Return (x, y) of the center of cell containing provided text 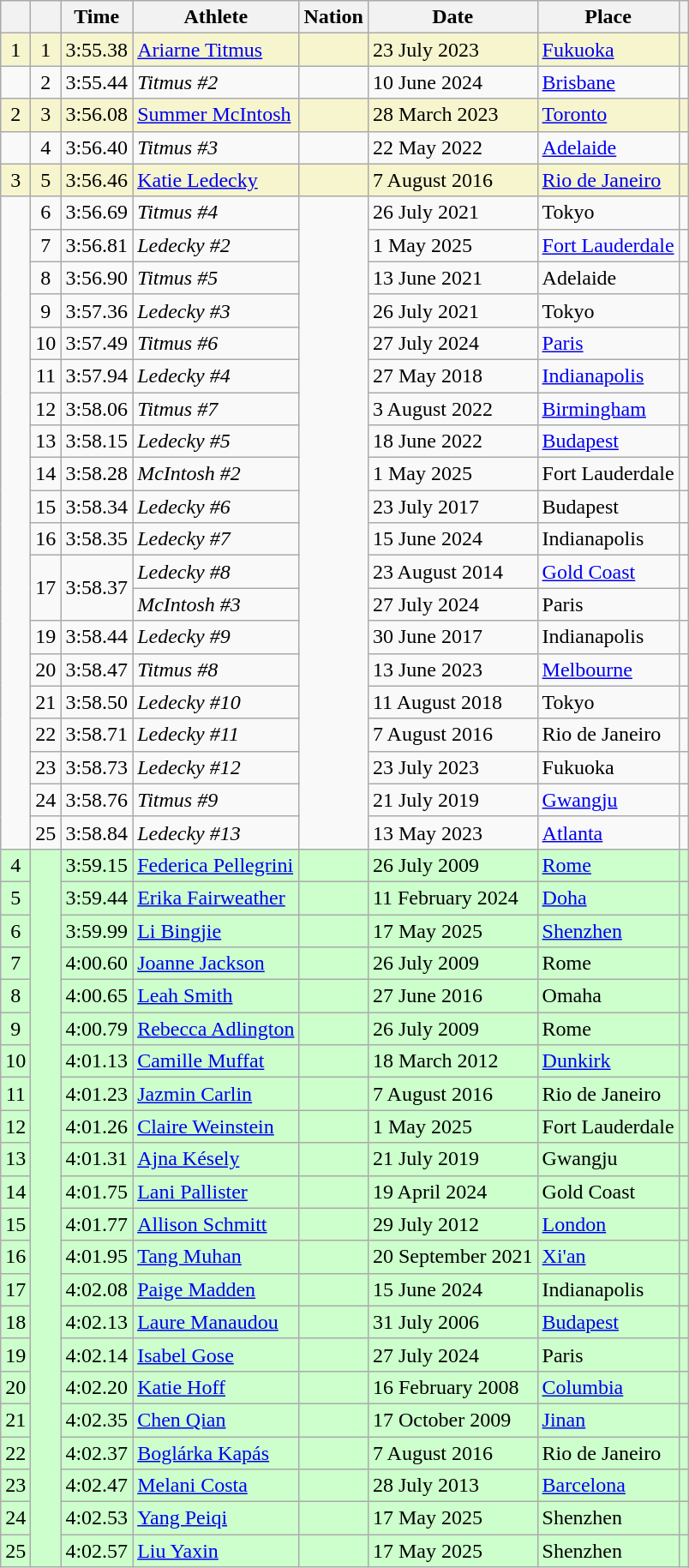
4:00.60 (97, 964)
4:02.57 (97, 1551)
3:58.47 (97, 670)
30 June 2017 (452, 637)
3:59.99 (97, 930)
Ledecky #4 (216, 375)
Titmus #4 (216, 213)
3:59.44 (97, 898)
McIntosh #3 (216, 604)
Birmingham (608, 409)
3:57.94 (97, 375)
4:01.23 (97, 1094)
18 June 2022 (452, 442)
Katie Ledecky (216, 180)
Titmus #8 (216, 670)
Chen Qian (216, 1420)
Liu Yaxin (216, 1551)
4:01.26 (97, 1126)
18 (15, 1322)
Katie Hoff (216, 1387)
Ledecky #13 (216, 832)
Jazmin Carlin (216, 1094)
4:02.14 (97, 1355)
Ledecky #5 (216, 442)
18 March 2012 (452, 1061)
Laure Manaudou (216, 1322)
Atlanta (608, 832)
Joanne Jackson (216, 964)
Allison Schmitt (216, 1224)
Erika Fairweather (216, 898)
4:00.65 (97, 996)
Ledecky #11 (216, 735)
Ledecky #7 (216, 539)
19 April 2024 (452, 1192)
3:58.06 (97, 409)
Barcelona (608, 1486)
Federica Pellegrini (216, 865)
3:59.15 (97, 865)
3:57.49 (97, 343)
3:55.44 (97, 82)
Yang Peiqi (216, 1518)
Ledecky #12 (216, 767)
3:58.35 (97, 539)
3:56.40 (97, 147)
London (608, 1224)
3:55.38 (97, 50)
13 June 2021 (452, 278)
3:58.28 (97, 474)
11 August 2018 (452, 702)
Jinan (608, 1420)
16 February 2008 (452, 1387)
Lani Pallister (216, 1192)
13 May 2023 (452, 832)
Date (452, 17)
Titmus #7 (216, 409)
3:56.90 (97, 278)
Place (608, 17)
4:02.53 (97, 1518)
3:56.81 (97, 245)
27 May 2018 (452, 375)
4:02.47 (97, 1486)
Claire Weinstein (216, 1126)
20 September 2021 (452, 1257)
Athlete (216, 17)
Melbourne (608, 670)
Ajna Késely (216, 1159)
28 March 2023 (452, 115)
Toronto (608, 115)
Brisbane (608, 82)
Ledecky #6 (216, 507)
3:58.73 (97, 767)
Titmus #3 (216, 147)
Titmus #5 (216, 278)
3:58.71 (97, 735)
Boglárka Kapás (216, 1453)
Ariarne Titmus (216, 50)
3:58.34 (97, 507)
31 July 2006 (452, 1322)
3:58.76 (97, 800)
Doha (608, 898)
23 July 2017 (452, 507)
4:02.37 (97, 1453)
4:01.31 (97, 1159)
3:58.15 (97, 442)
28 July 2013 (452, 1486)
4:02.08 (97, 1289)
3:56.08 (97, 115)
Nation (333, 17)
Ledecky #3 (216, 310)
Li Bingjie (216, 930)
Omaha (608, 996)
3:56.69 (97, 213)
13 June 2023 (452, 670)
Ledecky #2 (216, 245)
4:01.13 (97, 1061)
4:02.20 (97, 1387)
Leah Smith (216, 996)
4:01.77 (97, 1224)
Titmus #6 (216, 343)
3:58.44 (97, 637)
McIntosh #2 (216, 474)
Melani Costa (216, 1486)
10 June 2024 (452, 82)
Titmus #9 (216, 800)
3:56.46 (97, 180)
Summer McIntosh (216, 115)
Tang Muhan (216, 1257)
3:58.37 (97, 588)
Rebecca Adlington (216, 1029)
4:01.95 (97, 1257)
4:01.75 (97, 1192)
Ledecky #9 (216, 637)
3:58.50 (97, 702)
4:02.13 (97, 1322)
Dunkirk (608, 1061)
3:57.36 (97, 310)
27 June 2016 (452, 996)
3 August 2022 (452, 409)
29 July 2012 (452, 1224)
3:58.84 (97, 832)
11 February 2024 (452, 898)
4:02.35 (97, 1420)
17 October 2009 (452, 1420)
Camille Muffat (216, 1061)
Xi'an (608, 1257)
Paige Madden (216, 1289)
Columbia (608, 1387)
Isabel Gose (216, 1355)
Ledecky #10 (216, 702)
Time (97, 17)
Titmus #2 (216, 82)
22 May 2022 (452, 147)
23 August 2014 (452, 572)
Ledecky #8 (216, 572)
4:00.79 (97, 1029)
